Search for the cell housing the specified text and yield its [X, Y] center coordinate. 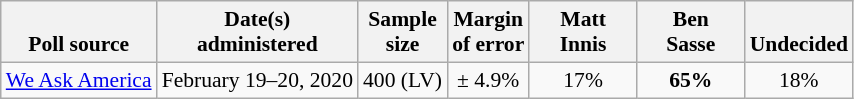
17% [583, 80]
65% [691, 80]
Undecided [799, 32]
February 19–20, 2020 [258, 80]
We Ask America [79, 80]
± 4.9% [488, 80]
MattInnis [583, 32]
Date(s)administered [258, 32]
Poll source [79, 32]
BenSasse [691, 32]
Samplesize [402, 32]
18% [799, 80]
400 (LV) [402, 80]
Marginof error [488, 32]
